Detect which cell encompasses the target text, then output its [X, Y] center coordinate. 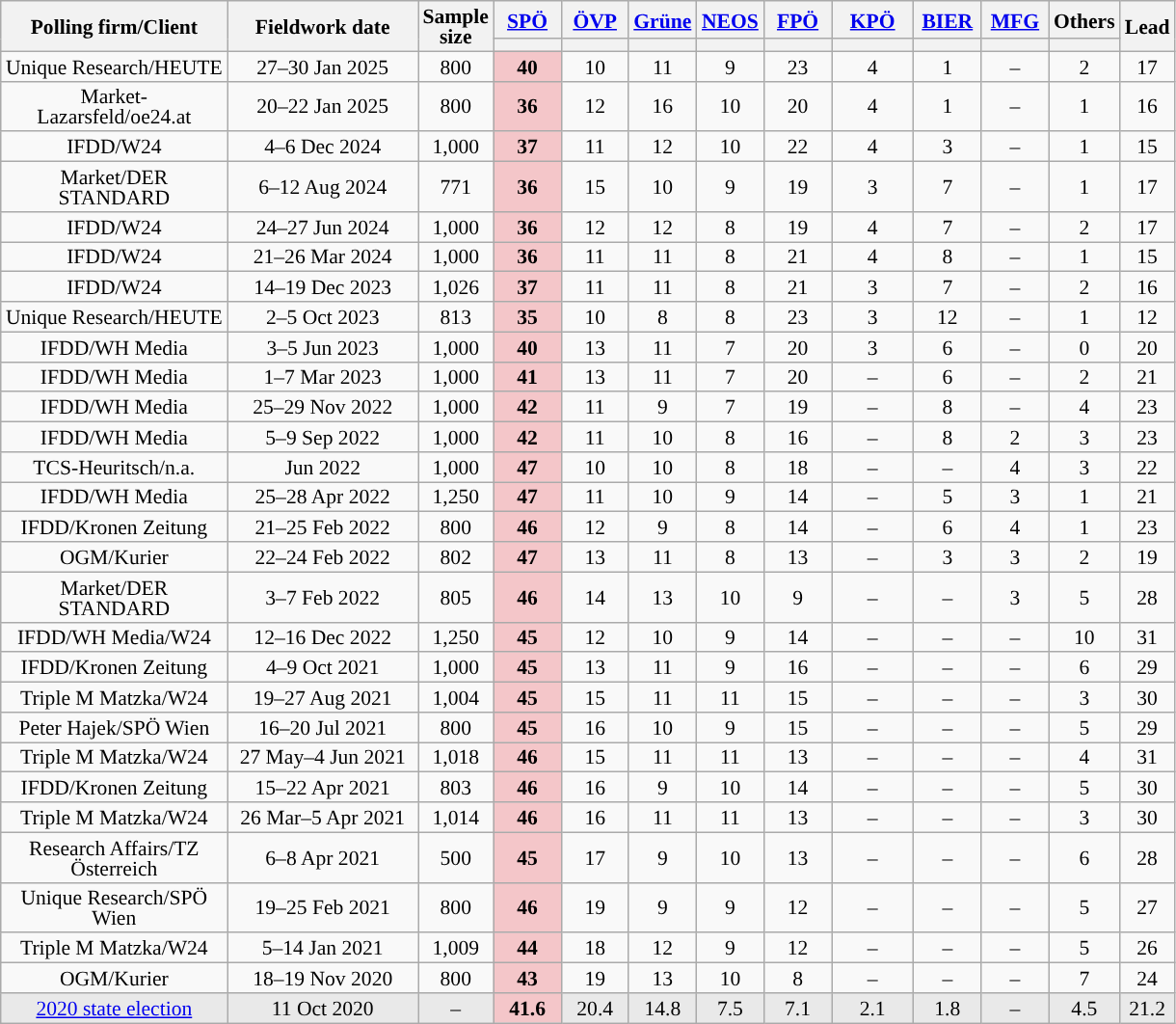
41.6 [527, 1009]
Grüne [662, 19]
4–9 Oct 2021 [323, 667]
6–12 Aug 2024 [323, 187]
7.5 [730, 1009]
ÖVP [595, 19]
26 [1147, 949]
MFG [1015, 19]
BIER [948, 19]
20.4 [595, 1009]
1–7 Mar 2023 [323, 376]
1,018 [456, 758]
Jun 2022 [323, 467]
6–8 Apr 2021 [323, 857]
1,014 [456, 818]
Peter Hajek/SPÖ Wien [114, 727]
44 [527, 949]
FPÖ [797, 19]
5–14 Jan 2021 [323, 949]
NEOS [730, 19]
7.1 [797, 1009]
22–24 Feb 2022 [323, 557]
2.1 [873, 1009]
Market-Lazarsfeld/oe24.at [114, 106]
1,026 [456, 287]
Research Affairs/TZ Österreich [114, 857]
805 [456, 597]
27–30 Jan 2025 [323, 66]
18–19 Nov 2020 [323, 978]
SPÖ [527, 19]
25–28 Apr 2022 [323, 498]
1.8 [948, 1009]
26 Mar–5 Apr 2021 [323, 818]
14–19 Dec 2023 [323, 287]
14.8 [662, 1009]
3–7 Feb 2022 [323, 597]
0 [1084, 347]
IFDD/WH Media/W24 [114, 636]
25–29 Nov 2022 [323, 407]
Unique Research/SPÖ Wien [114, 907]
15–22 Apr 2021 [323, 787]
5–9 Sep 2022 [323, 438]
12–16 Dec 2022 [323, 636]
KPÖ [873, 19]
TCS-Heuritsch/n.a. [114, 467]
27 [1147, 907]
21–25 Feb 2022 [323, 526]
21.2 [1147, 1009]
3–5 Jun 2023 [323, 347]
24 [1147, 978]
Fieldwork date [323, 26]
Samplesize [456, 26]
500 [456, 857]
2020 state election [114, 1009]
802 [456, 557]
35 [527, 316]
813 [456, 316]
2–5 Oct 2023 [323, 316]
1,009 [456, 949]
43 [527, 978]
27 May–4 Jun 2021 [323, 758]
Polling firm/Client [114, 26]
4.5 [1084, 1009]
Others [1084, 19]
Lead [1147, 26]
803 [456, 787]
16–20 Jul 2021 [323, 727]
1,004 [456, 698]
771 [456, 187]
41 [527, 376]
24–27 Jun 2024 [323, 228]
11 Oct 2020 [323, 1009]
21–26 Mar 2024 [323, 256]
19–25 Feb 2021 [323, 907]
19–27 Aug 2021 [323, 698]
4–6 Dec 2024 [323, 147]
20–22 Jan 2025 [323, 106]
